Output the [X, Y] coordinate of the center of the cell containing the given text.  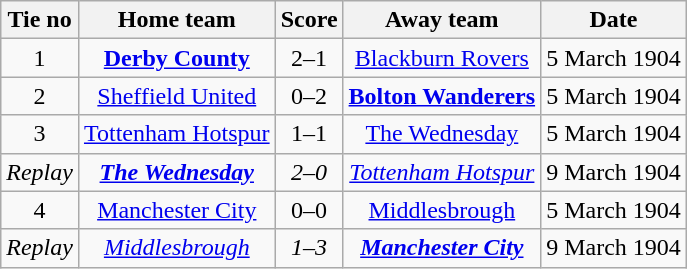
3 [40, 134]
Sheffield United [176, 96]
0–0 [309, 210]
2–0 [309, 172]
1–3 [309, 248]
Bolton Wanderers [442, 96]
Home team [176, 20]
1 [40, 58]
Score [309, 20]
2–1 [309, 58]
Date [614, 20]
4 [40, 210]
2 [40, 96]
Tie no [40, 20]
Derby County [176, 58]
1–1 [309, 134]
0–2 [309, 96]
Blackburn Rovers [442, 58]
Away team [442, 20]
